Pinpoint the cell where the given text exists, returning its (x, y) midpoint coordinate. 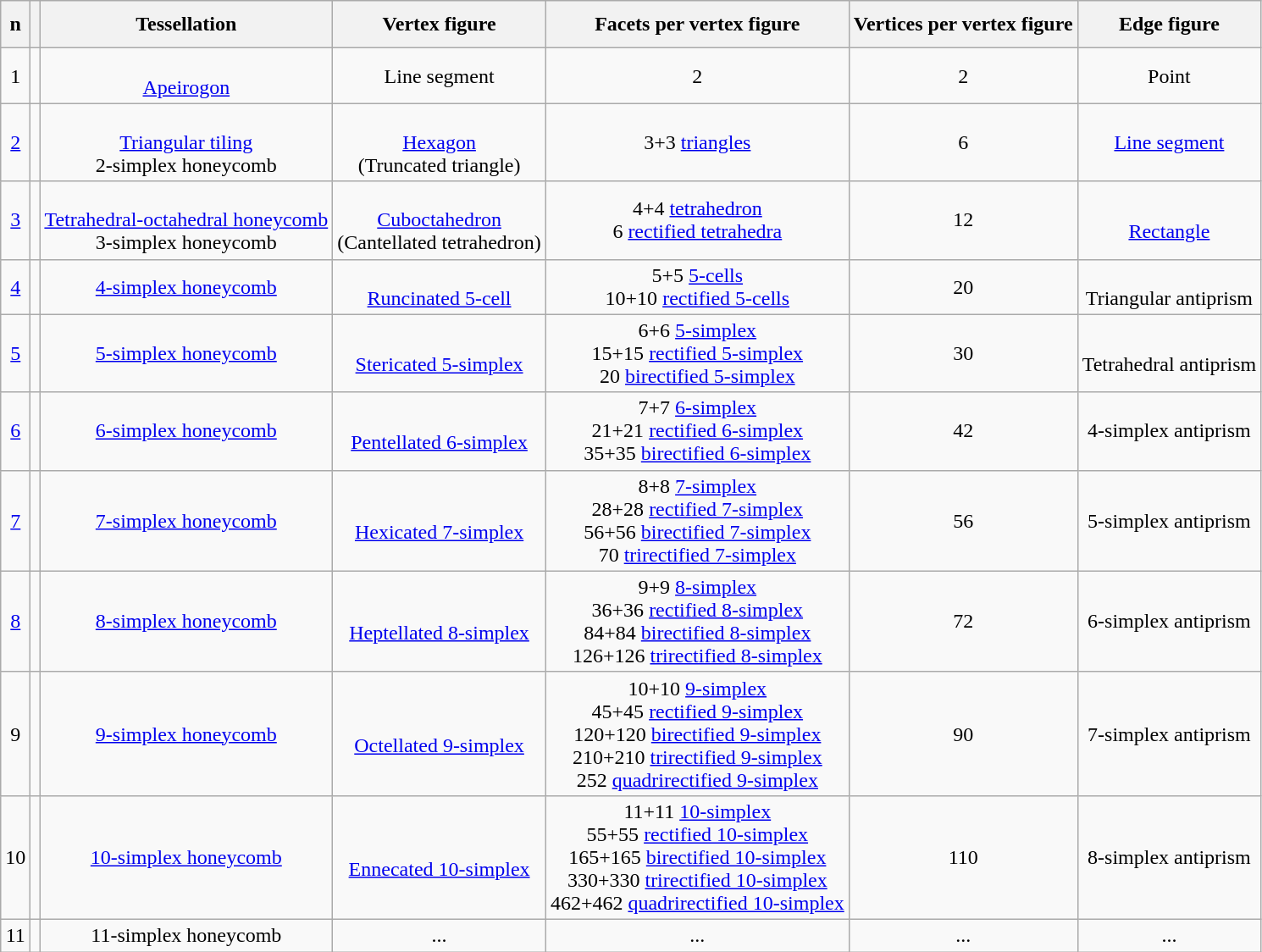
3 (15, 220)
8-simplex honeycomb (186, 622)
Heptellated 8-simplex (440, 622)
Hexicated 7-simplex (440, 520)
110 (963, 857)
9+9 8-simplex36+36 rectified 8-simplex84+84 birectified 8-simplex126+126 trirectified 8-simplex (697, 622)
Runcinated 5-cell (440, 286)
Ennecated 10-simplex (440, 857)
4 (15, 286)
Triangular tiling2-simplex honeycomb (186, 142)
9-simplex honeycomb (186, 733)
5-simplex honeycomb (186, 353)
3+3 triangles (697, 142)
Cuboctahedron(Cantellated tetrahedron) (440, 220)
Hexagon(Truncated triangle) (440, 142)
Edge figure (1169, 25)
Tetrahedral antiprism (1169, 353)
4-simplex antiprism (1169, 431)
11 (15, 935)
56 (963, 520)
5-simplex antiprism (1169, 520)
Facets per vertex figure (697, 25)
Apeirogon (186, 76)
10-simplex honeycomb (186, 857)
1 (15, 76)
9 (15, 733)
Pentellated 6-simplex (440, 431)
7+7 6-simplex21+21 rectified 6-simplex35+35 birectified 6-simplex (697, 431)
Octellated 9-simplex (440, 733)
4+4 tetrahedron6 rectified tetrahedra (697, 220)
10+10 9-simplex45+45 rectified 9-simplex120+120 birectified 9-simplex210+210 trirectified 9-simplex252 quadrirectified 9-simplex (697, 733)
11-simplex honeycomb (186, 935)
7 (15, 520)
7-simplex honeycomb (186, 520)
Tessellation (186, 25)
11+11 10-simplex55+55 rectified 10-simplex165+165 birectified 10-simplex330+330 trirectified 10-simplex462+462 quadrirectified 10-simplex (697, 857)
Triangular antiprism (1169, 286)
Point (1169, 76)
6-simplex antiprism (1169, 622)
Rectangle (1169, 220)
8-simplex antiprism (1169, 857)
4-simplex honeycomb (186, 286)
7-simplex antiprism (1169, 733)
6+6 5-simplex15+15 rectified 5-simplex20 birectified 5-simplex (697, 353)
5+5 5-cells10+10 rectified 5-cells (697, 286)
90 (963, 733)
12 (963, 220)
n (15, 25)
Tetrahedral-octahedral honeycomb3-simplex honeycomb (186, 220)
8+8 7-simplex28+28 rectified 7-simplex56+56 birectified 7-simplex70 trirectified 7-simplex (697, 520)
10 (15, 857)
8 (15, 622)
72 (963, 622)
Vertices per vertex figure (963, 25)
Stericated 5-simplex (440, 353)
30 (963, 353)
20 (963, 286)
42 (963, 431)
Vertex figure (440, 25)
5 (15, 353)
6-simplex honeycomb (186, 431)
